Return the [X, Y] coordinate for the center point of the cell that contains the specified text.  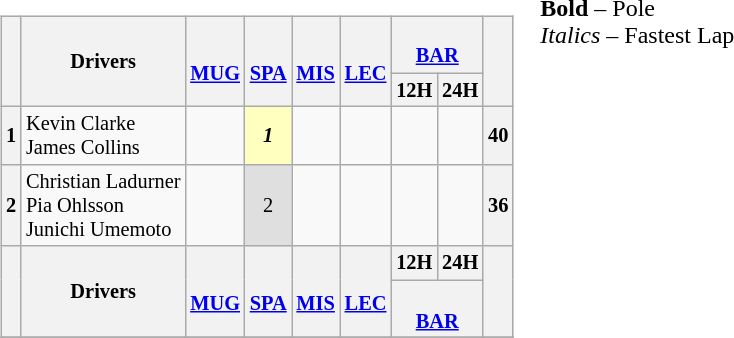
36 [498, 206]
40 [498, 136]
Christian Ladurner Pia Ohlsson Junichi Umemoto [103, 206]
Kevin Clarke James Collins [103, 136]
